Return (x, y) of the center of cell containing provided text 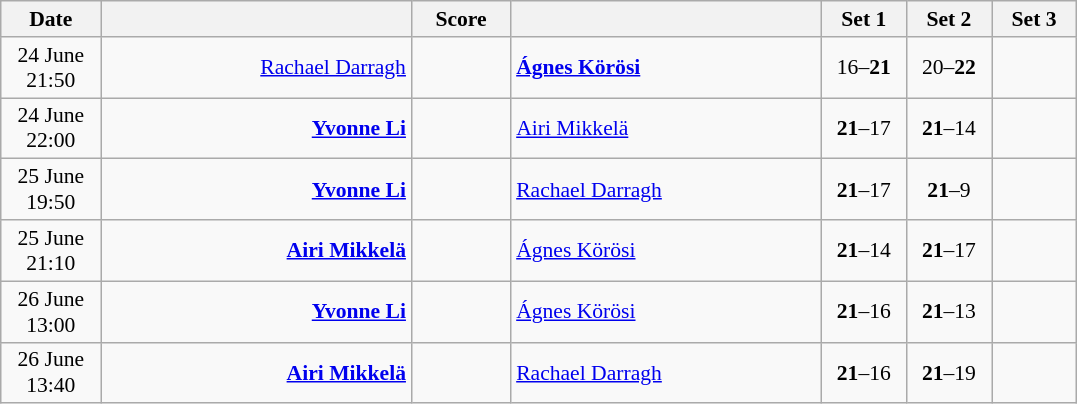
Set 2 (948, 19)
26 June13:40 (51, 372)
24 June21:50 (51, 68)
20–22 (948, 68)
25 June19:50 (51, 190)
24 June22:00 (51, 128)
16–21 (864, 68)
Set 1 (864, 19)
21–9 (948, 190)
Date (51, 19)
21–13 (948, 312)
Score (461, 19)
25 June21:10 (51, 250)
Set 3 (1034, 19)
26 June13:00 (51, 312)
21–19 (948, 372)
